Scan for the cell matching the given text and deliver its (X, Y) coordinate at center. 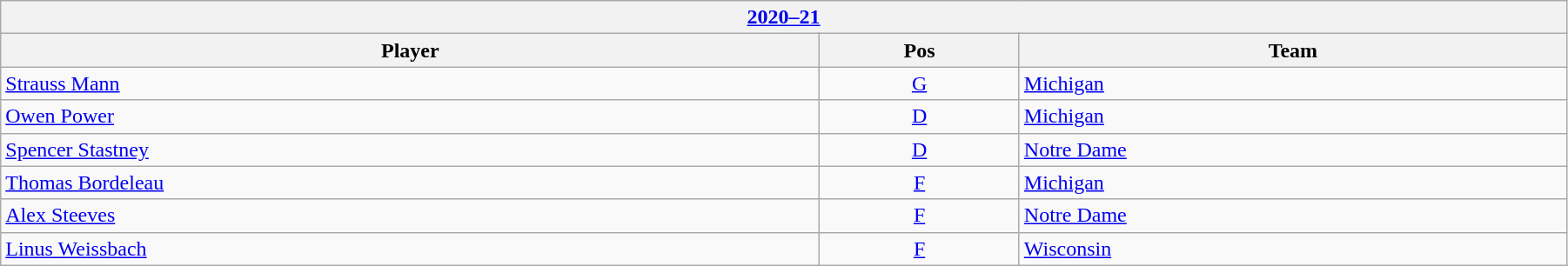
Team (1293, 50)
Spencer Stastney (411, 150)
G (919, 83)
Linus Weissbach (411, 249)
Player (411, 50)
Pos (919, 50)
Strauss Mann (411, 83)
Owen Power (411, 116)
2020–21 (784, 17)
Wisconsin (1293, 249)
Thomas Bordeleau (411, 183)
Alex Steeves (411, 216)
